Output the (X, Y) coordinate of the center of the cell containing the given text.  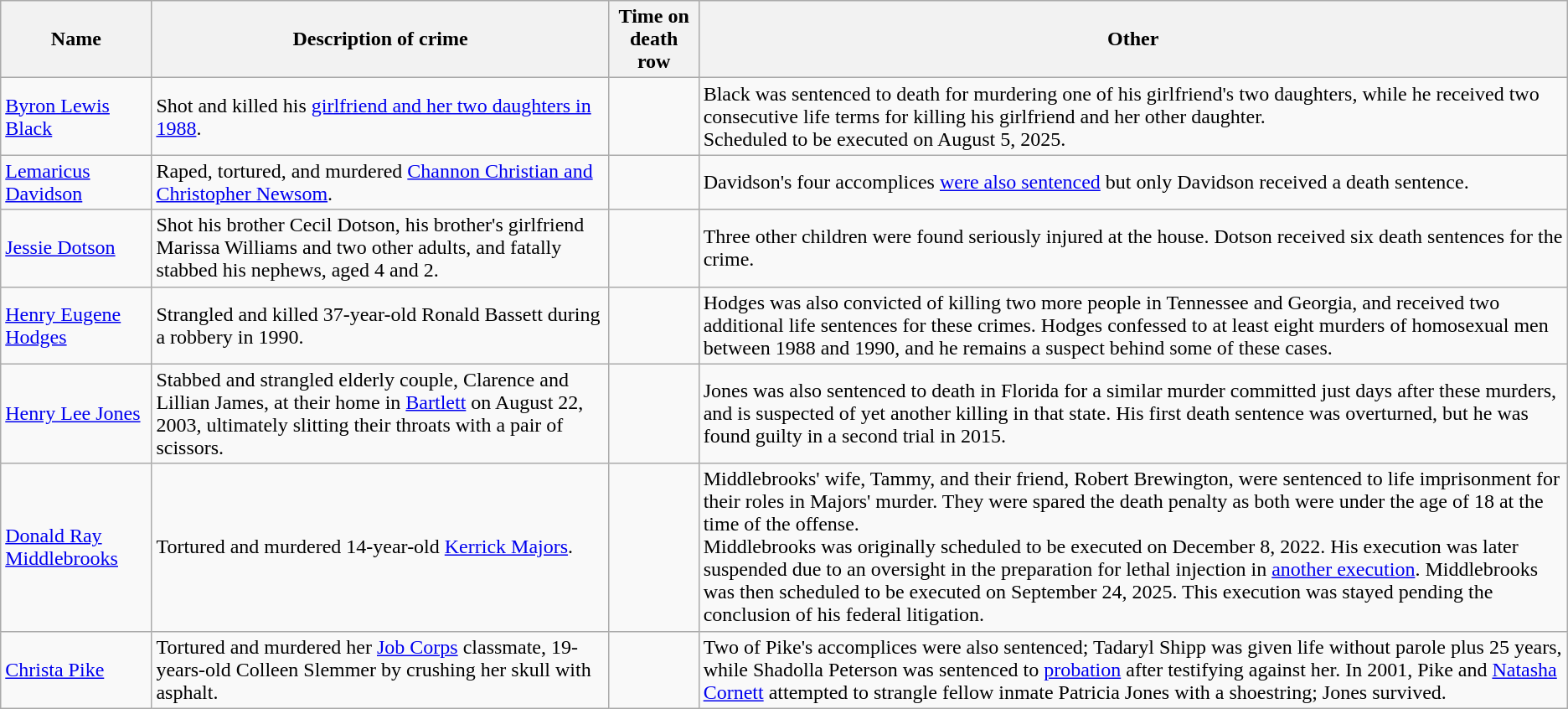
Davidson's four accomplices were also sentenced but only Davidson received a death sentence. (1132, 183)
Strangled and killed 37-year-old Ronald Bassett during a robbery in 1990. (380, 325)
Name (76, 39)
Shot and killed his girlfriend and her two daughters in 1988. (380, 116)
Shot his brother Cecil Dotson, his brother's girlfriend Marissa Williams and two other adults, and fatally stabbed his nephews, aged 4 and 2. (380, 248)
Tortured and murdered 14-year-old Kerrick Majors. (380, 547)
Tortured and murdered her Job Corps classmate, 19-years-old Colleen Slemmer by crushing her skull with asphalt. (380, 670)
Jessie Dotson (76, 248)
Henry Eugene Hodges (76, 325)
Time on death row (653, 39)
Three other children were found seriously injured at the house. Dotson received six death sentences for the crime. (1132, 248)
Other (1132, 39)
Christa Pike (76, 670)
Lemaricus Davidson (76, 183)
Raped, tortured, and murdered Channon Christian and Christopher Newsom. (380, 183)
Henry Lee Jones (76, 414)
Description of crime (380, 39)
Byron Lewis Black (76, 116)
Donald Ray Middlebrooks (76, 547)
